Pinpoint the cell where the given text exists, returning its (X, Y) midpoint coordinate. 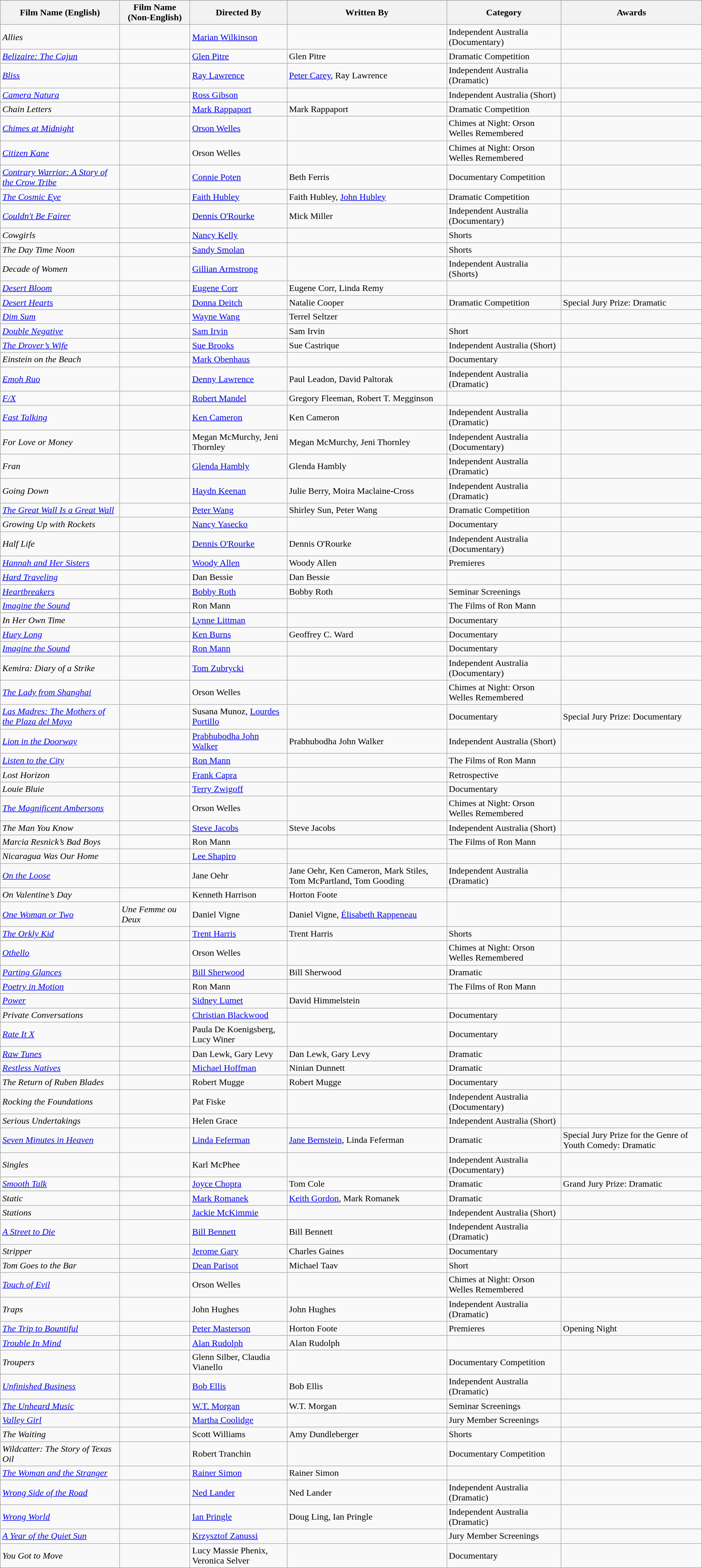
Fast Talking (60, 418)
Huey Long (60, 634)
Restless Natives (60, 1068)
Desert Hearts (60, 303)
Tom Zubrycki (238, 668)
Doug Ling, Ian Pringle (367, 1517)
One Woman or Two (60, 914)
Nicaragua Was Our Home (60, 856)
Scott Williams (238, 1435)
Une Femme ou Deux (155, 914)
Kenneth Harrison (238, 895)
Troupers (60, 1362)
A Street to Die (60, 1232)
Fran (60, 466)
Jane Oehr (238, 876)
Special Jury Prize: Dramatic (631, 303)
The Lady from Shanghai (60, 692)
Las Madres: The Mothers of the Plaza del Mayo (60, 717)
Sidney Lumet (238, 1001)
Charles Gaines (367, 1251)
Joyce Chopra (238, 1184)
Belizaire: The Cajun (60, 56)
Seven Minutes in Heaven (60, 1141)
Static (60, 1198)
The Return of Ruben Blades (60, 1082)
Valley Girl (60, 1420)
Haydn Keenan (238, 490)
Chain Letters (60, 109)
In Her Own Time (60, 620)
The Great Wall Is a Great Wall (60, 510)
Wrong Side of the Road (60, 1492)
Sue Castrique (367, 345)
Beth Ferris (367, 177)
Louie Bluie (60, 789)
Citizen Kane (60, 153)
Einstein on the Beach (60, 360)
Grand Jury Prize: Dramatic (631, 1184)
Mark Obenhaus (238, 360)
Jackie McKimmie (238, 1213)
Lee Shapiro (238, 856)
Sue Brooks (238, 345)
Opening Night (631, 1328)
Lynne Littman (238, 620)
Karl McPhee (238, 1165)
Faith Hubley, John Hubley (367, 196)
Tom Goes to the Bar (60, 1265)
Touch of Evil (60, 1285)
Directed By (238, 13)
Geoffrey C. Ward (367, 634)
Special Jury Prize for the Genre of Youth Comedy: Dramatic (631, 1141)
Private Conversations (60, 1015)
Glenn Silber, Claudia Vianello (238, 1362)
Stations (60, 1213)
Hard Traveling (60, 577)
Julie Berry, Moira Maclaine-Cross (367, 490)
Linda Feferman (238, 1141)
The Cosmic Eye (60, 196)
Christian Blackwood (238, 1015)
Going Down (60, 490)
Parting Glances (60, 972)
Mark Romanek (238, 1198)
Helen Grace (238, 1121)
Growing Up with Rockets (60, 524)
Ross Gibson (238, 95)
Faith Hubley (238, 196)
Pat Fiske (238, 1102)
Daniel Vigne, Élisabeth Rappeneau (367, 914)
Dim Sum (60, 317)
Keith Gordon, Mark Romanek (367, 1198)
Heartbreakers (60, 592)
Paula De Koenigsberg, Lucy Winer (238, 1034)
Ken Burns (238, 634)
Michael Taav (367, 1265)
Film Name (English) (60, 13)
Peter Masterson (238, 1328)
Couldn't Be Fairer (60, 216)
Sandy Smolan (238, 249)
Krzysztof Zanussi (238, 1536)
Lion in the Doorway (60, 741)
Susana Munoz, Lourdes Portillo (238, 717)
Rocking the Foundations (60, 1102)
Lost Horizon (60, 775)
Jane Oehr, Ken Cameron, Mark Stiles, Tom McPartland, Tom Gooding (367, 876)
Connie Poten (238, 177)
Serious Undertakings (60, 1121)
Double Negative (60, 331)
Marcia Resnick’s Bad Boys (60, 842)
Jerome Gary (238, 1251)
The Magnificent Ambersons (60, 808)
Tom Cole (367, 1184)
Eugene Corr, Linda Remy (367, 288)
Jane Bernstein, Linda Feferman (367, 1141)
Daniel Vigne (238, 914)
Dean Parisot (238, 1265)
On the Loose (60, 876)
A Year of the Quiet Sun (60, 1536)
Lucy Massie Phenix, Veronica Selver (238, 1555)
Contrary Warrior: A Story of the Crow Tribe (60, 177)
Power (60, 1001)
The Drover’s Wife (60, 345)
Terrel Seltzer (367, 317)
Category (504, 13)
Written By (367, 13)
David Himmelstein (367, 1001)
Natalie Cooper (367, 303)
Mick Miller (367, 216)
Trouble In Mind (60, 1343)
Kemira: Diary of a Strike (60, 668)
Gregory Fleeman, Robert T. Megginson (367, 398)
Peter Wang (238, 510)
Hannah and Her Sisters (60, 563)
Bliss (60, 76)
Denny Lawrence (238, 379)
The Woman and the Stranger (60, 1473)
For Love or Money (60, 442)
Gillian Armstrong (238, 269)
The Trip to Bountiful (60, 1328)
F/X (60, 398)
Wildcatter: The Story of Texas Oil (60, 1454)
Paul Leadon, David Paltorak (367, 379)
Singles (60, 1165)
The Man You Know (60, 827)
Frank Capra (238, 775)
Othello (60, 953)
Peter Carey, Ray Lawrence (367, 76)
Ian Pringle (238, 1517)
The Orkly Kid (60, 934)
Camera Natura (60, 95)
Special Jury Prize: Documentary (631, 717)
Chimes at Midnight (60, 128)
Nancy Kelly (238, 235)
The Day Time Noon (60, 249)
Raw Tunes (60, 1054)
Smooth Talk (60, 1184)
Ray Lawrence (238, 76)
Cowgirls (60, 235)
Terry Zwigoff (238, 789)
Martha Coolidge (238, 1420)
Film Name (Non-English) (155, 13)
Donna Deitch (238, 303)
Desert Bloom (60, 288)
Awards (631, 13)
Unfinished Business (60, 1387)
Amy Dundleberger (367, 1435)
Poetry in Motion (60, 986)
Robert Mandel (238, 398)
Wrong World (60, 1517)
Eugene Corr (238, 288)
Stripper (60, 1251)
Marian Wilkinson (238, 37)
You Got to Move (60, 1555)
Shirley Sun, Peter Wang (367, 510)
Robert Tranchin (238, 1454)
Nancy Yasecko (238, 524)
The Waiting (60, 1435)
Michael Hoffman (238, 1068)
The Unheard Music (60, 1406)
Retrospective (504, 775)
On Valentine’s Day (60, 895)
Decade of Women (60, 269)
Wayne Wang (238, 317)
Half Life (60, 544)
Listen to the City (60, 760)
Traps (60, 1309)
Ninian Dunnett (367, 1068)
Allies (60, 37)
Emoh Ruo (60, 379)
Independent Australia (Shorts) (504, 269)
Rate It X (60, 1034)
